Detect which cell encompasses the target text, then output its [x, y] center coordinate. 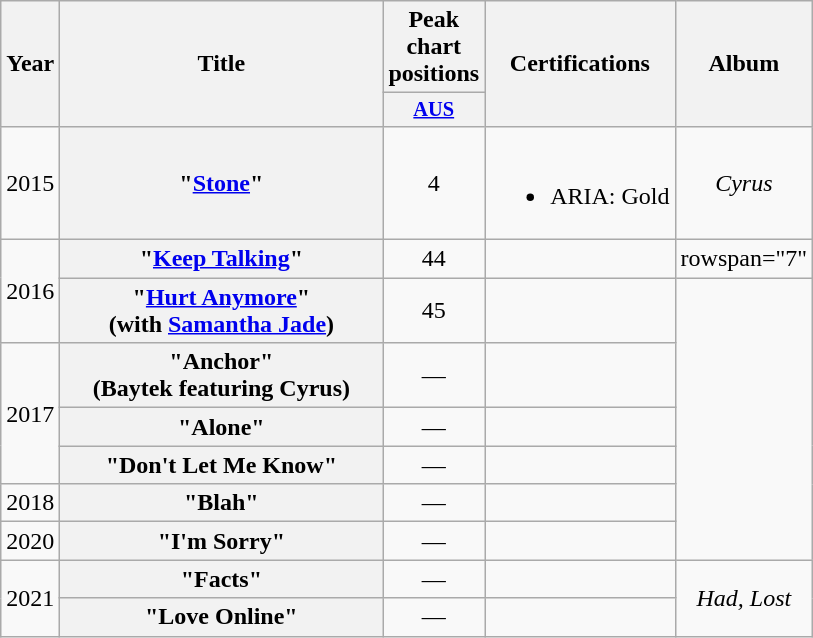
Year [30, 64]
Certifications [580, 64]
"Stone" [222, 182]
Title [222, 64]
"Don't Let Me Know" [222, 465]
"I'm Sorry" [222, 541]
2016 [30, 292]
ARIA: Gold [580, 182]
44 [434, 259]
"Blah" [222, 503]
2018 [30, 503]
2015 [30, 182]
2020 [30, 541]
Peak chart positions [434, 47]
AUS [434, 110]
"Alone" [222, 427]
Had, Lost [744, 598]
rowspan="7" [744, 259]
"Keep Talking" [222, 259]
"Anchor"(Baytek featuring Cyrus) [222, 376]
"Hurt Anymore"(with Samantha Jade) [222, 310]
45 [434, 310]
2017 [30, 414]
"Facts" [222, 579]
"Love Online" [222, 617]
Cyrus [744, 182]
4 [434, 182]
Album [744, 64]
2021 [30, 598]
